For the text-containing cell, return its midpoint in [x, y] coordinate format. 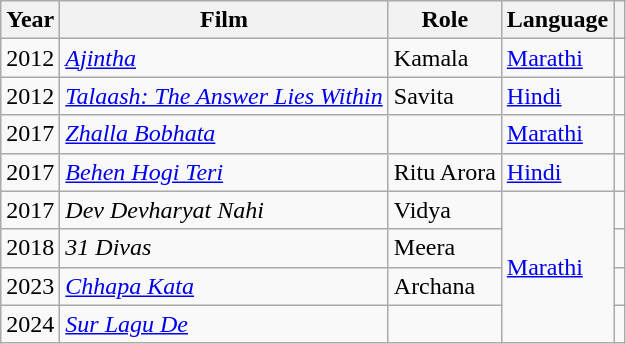
Ajintha [224, 58]
Ritu Arora [444, 172]
Meera [444, 248]
Savita [444, 96]
Kamala [444, 58]
Chhapa Kata [224, 286]
Behen Hogi Teri [224, 172]
Dev Devharyat Nahi [224, 210]
Role [444, 20]
Sur Lagu De [224, 324]
Year [30, 20]
Vidya [444, 210]
Language [557, 20]
31 Divas [224, 248]
Zhalla Bobhata [224, 134]
Talaash: The Answer Lies Within [224, 96]
2018 [30, 248]
Film [224, 20]
2024 [30, 324]
2023 [30, 286]
Archana [444, 286]
